Pinpoint the cell where the given text exists, returning its [x, y] midpoint coordinate. 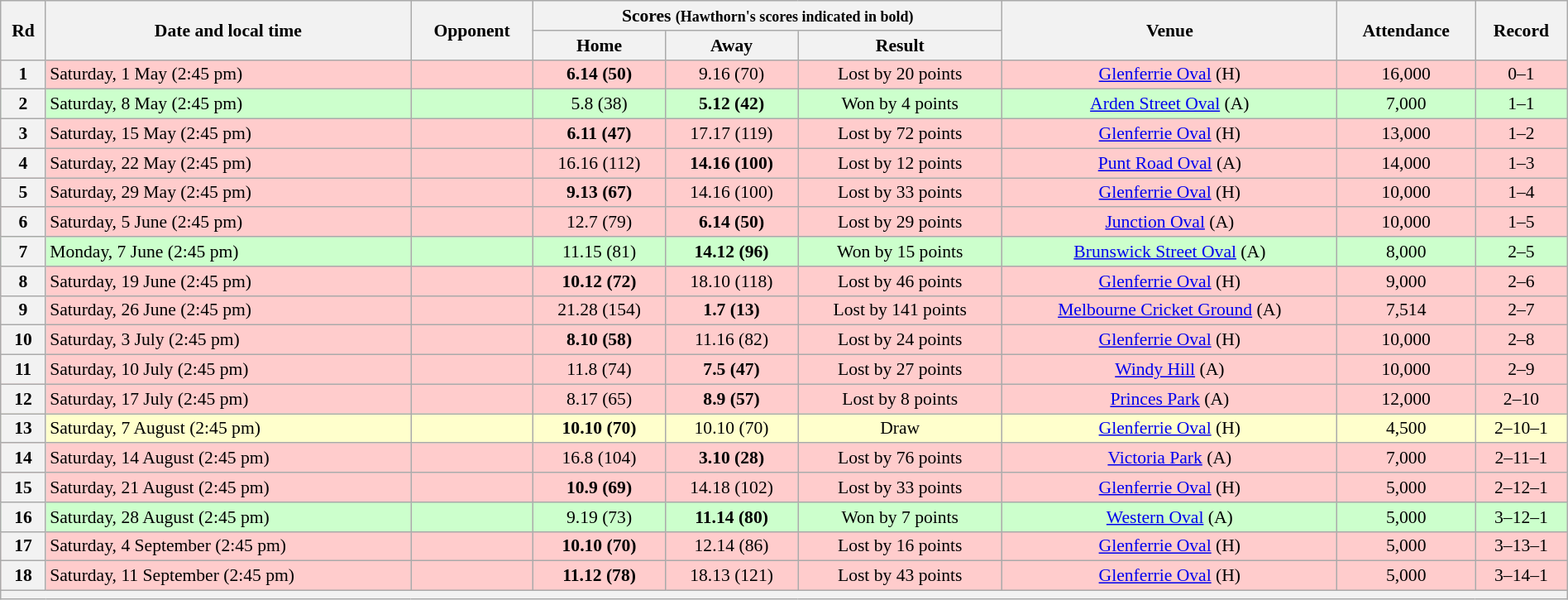
2–10 [1522, 399]
11.12 (78) [600, 576]
Lost by 141 points [900, 310]
11 [23, 370]
0–1 [1522, 74]
Western Oval (A) [1169, 517]
8.9 (57) [732, 399]
16,000 [1406, 74]
Lost by 12 points [900, 163]
Saturday, 26 June (2:45 pm) [228, 310]
13,000 [1406, 134]
Lost by 46 points [900, 281]
Scores (Hawthorn's scores indicated in bold) [767, 16]
Saturday, 4 September (2:45 pm) [228, 546]
8.17 (65) [600, 399]
Home [600, 46]
Brunswick Street Oval (A) [1169, 252]
3 [23, 134]
7 [23, 252]
2–6 [1522, 281]
Lost by 20 points [900, 74]
Saturday, 10 July (2:45 pm) [228, 370]
11.14 (80) [732, 517]
6 [23, 223]
2–12–1 [1522, 487]
Lost by 72 points [900, 134]
12,000 [1406, 399]
14.12 (96) [732, 252]
1–2 [1522, 134]
1–1 [1522, 104]
10.12 (72) [600, 281]
Monday, 7 June (2:45 pm) [228, 252]
Melbourne Cricket Ground (A) [1169, 310]
Victoria Park (A) [1169, 458]
8 [23, 281]
Saturday, 3 July (2:45 pm) [228, 340]
Record [1522, 30]
Saturday, 8 May (2:45 pm) [228, 104]
3–13–1 [1522, 546]
18 [23, 576]
7.5 (47) [732, 370]
21.28 (154) [600, 310]
Saturday, 11 September (2:45 pm) [228, 576]
11.15 (81) [600, 252]
Punt Road Oval (A) [1169, 163]
Attendance [1406, 30]
5.8 (38) [600, 104]
Lost by 16 points [900, 546]
1–4 [1522, 193]
Saturday, 17 July (2:45 pm) [228, 399]
9.19 (73) [600, 517]
Lost by 27 points [900, 370]
Lost by 24 points [900, 340]
12.7 (79) [600, 223]
Won by 4 points [900, 104]
Lost by 29 points [900, 223]
3.10 (28) [732, 458]
9.13 (67) [600, 193]
3–12–1 [1522, 517]
Princes Park (A) [1169, 399]
9,000 [1406, 281]
Away [732, 46]
Draw [900, 429]
5 [23, 193]
Date and local time [228, 30]
Saturday, 21 August (2:45 pm) [228, 487]
2–9 [1522, 370]
Saturday, 5 June (2:45 pm) [228, 223]
Result [900, 46]
2 [23, 104]
Venue [1169, 30]
1 [23, 74]
1.7 (13) [732, 310]
Saturday, 7 August (2:45 pm) [228, 429]
1–3 [1522, 163]
2–5 [1522, 252]
17.17 (119) [732, 134]
Won by 15 points [900, 252]
6.11 (47) [600, 134]
9 [23, 310]
2–11–1 [1522, 458]
18.13 (121) [732, 576]
10.9 (69) [600, 487]
7,514 [1406, 310]
2–10–1 [1522, 429]
11.8 (74) [600, 370]
Lost by 8 points [900, 399]
Lost by 76 points [900, 458]
11.16 (82) [732, 340]
2–8 [1522, 340]
4,500 [1406, 429]
Saturday, 15 May (2:45 pm) [228, 134]
10 [23, 340]
Saturday, 29 May (2:45 pm) [228, 193]
13 [23, 429]
Saturday, 14 August (2:45 pm) [228, 458]
4 [23, 163]
15 [23, 487]
16.16 (112) [600, 163]
17 [23, 546]
3–14–1 [1522, 576]
16 [23, 517]
1–5 [1522, 223]
Windy Hill (A) [1169, 370]
Lost by 43 points [900, 576]
5.12 (42) [732, 104]
12.14 (86) [732, 546]
Saturday, 22 May (2:45 pm) [228, 163]
Rd [23, 30]
Saturday, 1 May (2:45 pm) [228, 74]
Arden Street Oval (A) [1169, 104]
14,000 [1406, 163]
9.16 (70) [732, 74]
8,000 [1406, 252]
12 [23, 399]
Saturday, 28 August (2:45 pm) [228, 517]
14 [23, 458]
8.10 (58) [600, 340]
14.18 (102) [732, 487]
2–7 [1522, 310]
16.8 (104) [600, 458]
18.10 (118) [732, 281]
Won by 7 points [900, 517]
Opponent [472, 30]
Junction Oval (A) [1169, 223]
Saturday, 19 June (2:45 pm) [228, 281]
